For the text-containing cell, return its midpoint in (X, Y) coordinate format. 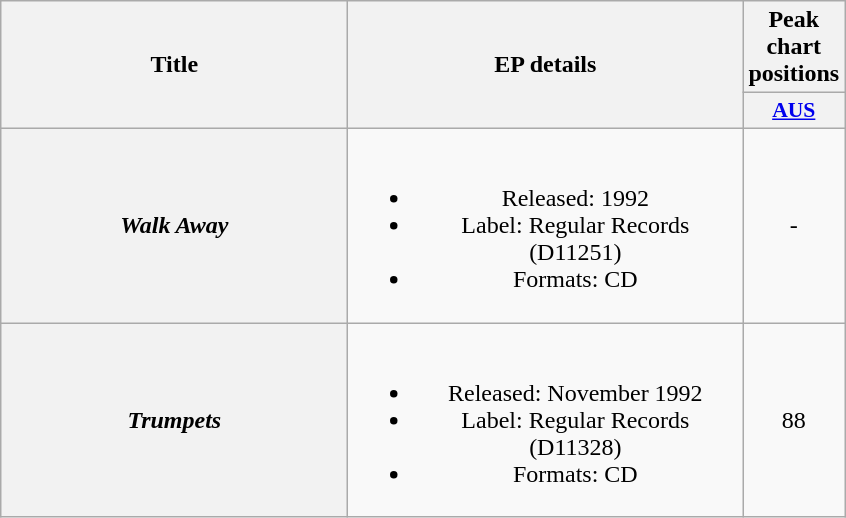
Released: 1992Label: Regular Records (D11251)Formats: CD (546, 225)
Walk Away (174, 225)
Peak chart positions (794, 47)
AUS (794, 111)
88 (794, 419)
Released: November 1992Label: Regular Records (D11328)Formats: CD (546, 419)
Trumpets (174, 419)
Title (174, 65)
EP details (546, 65)
- (794, 225)
